Scan for the cell matching the given text and deliver its [X, Y] coordinate at center. 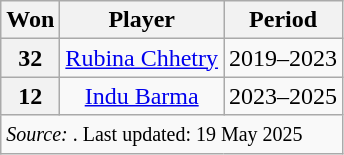
Source: . Last updated: 19 May 2025 [172, 134]
Won [30, 20]
12 [30, 96]
Rubina Chhetry [142, 58]
2019–2023 [284, 58]
Period [284, 20]
Player [142, 20]
Indu Barma [142, 96]
2023–2025 [284, 96]
32 [30, 58]
